Determine the (X, Y) coordinate at the center of the cell enclosing the given text.  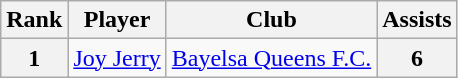
6 (417, 58)
Rank (34, 20)
Player (117, 20)
Club (271, 20)
Assists (417, 20)
1 (34, 58)
Bayelsa Queens F.C. (271, 58)
Joy Jerry (117, 58)
